Find where the given text appears and provide that cell's center as [X, Y] coordinate. 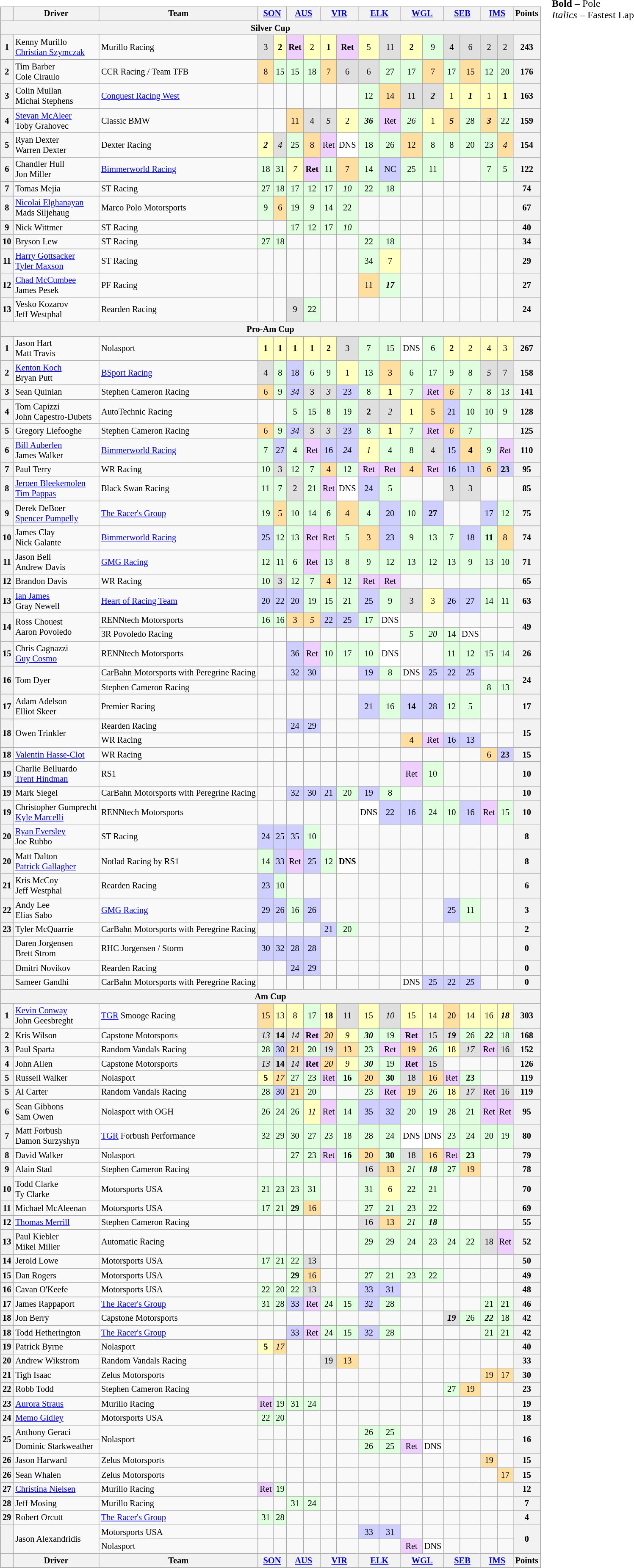
Chris Cagnazzi Guy Cosmo [56, 654]
Dexter Racing [178, 145]
Bill Auberlen James Walker [56, 450]
Jason Hart Matt Travis [56, 348]
Ryan Dexter Warren Dexter [56, 145]
65 [527, 581]
Dmitri Novikov [56, 968]
Notlad Racing by RS1 [178, 861]
NC [390, 169]
Jason Bell Andrew Davis [56, 562]
BSport Racing [178, 373]
158 [527, 373]
Todd Clarke Ty Clarke [56, 1189]
Kevin Conway John Geesbreght [56, 1016]
Pro-Am Cup [270, 329]
67 [527, 208]
Cavan O'Keefe [56, 1290]
Bryson Lew [56, 242]
Kenton Koch Bryan Putt [56, 373]
Matt Forbush Damon Surzyshyn [56, 1136]
48 [527, 1290]
James Rappaport [56, 1304]
Jerold Lowe [56, 1261]
Memo Gidley [56, 1418]
TGR Forbush Performance [178, 1136]
Paul Sparta [56, 1050]
RHC Jorgensen / Storm [178, 949]
Jason Alexandridis [56, 1539]
Tom Dyer [56, 680]
243 [527, 47]
TGR Smooge Racing [178, 1016]
Jeff Mosing [56, 1504]
Al Carter [56, 1092]
Am Cup [270, 997]
Russell Walker [56, 1078]
James Clay Nick Galante [56, 538]
Valentin Hasse-Clot [56, 755]
Premier Racing [178, 707]
Alain Stad [56, 1170]
267 [527, 348]
125 [527, 431]
Dominic Starkweather [56, 1446]
Owen Trinkler [56, 733]
63 [527, 601]
Tim Barber Cole Ciraulo [56, 72]
Mark Siegel [56, 793]
Black Swan Racing [178, 489]
Christina Nielsen [56, 1489]
Andy Lee Elias Sabo [56, 910]
303 [527, 1016]
Jason Harward [56, 1461]
50 [527, 1261]
79 [527, 1156]
Paul Terry [56, 470]
46 [527, 1304]
168 [527, 1035]
69 [527, 1208]
80 [527, 1136]
Colin Mullan Michai Stephens [56, 96]
Conquest Racing West [178, 96]
Sean Quinlan [56, 392]
Jeroen Bleekemolen Tim Pappas [56, 489]
Matt Dalton Patrick Gallagher [56, 861]
Stevan McAleer Toby Grahovec [56, 121]
Patrick Byrne [56, 1347]
Thomas Merrill [56, 1222]
159 [527, 121]
Sean Gibbons Sam Owen [56, 1112]
RS1 [178, 774]
Todd Hetherington [56, 1333]
Marco Polo Motorsports [178, 208]
Michael McAleenan [56, 1208]
CCR Racing / Team TFB [178, 72]
110 [527, 450]
Heart of Racing Team [178, 601]
75 [527, 513]
Robb Todd [56, 1390]
Aurora Straus [56, 1404]
AutoTechnic Racing [178, 412]
52 [527, 1242]
Nolasport with OGH [178, 1112]
Harry Gottsacker Tyler Maxson [56, 261]
Derek DeBoer Spencer Pumpelly [56, 513]
Sameer Gandhi [56, 982]
Tom Capizzi John Capestro-Dubets [56, 412]
PF Racing [178, 285]
Nick Wittmer [56, 227]
85 [527, 489]
Vesko Kozarov Jeff Westphal [56, 310]
141 [527, 392]
Paul Kiebler Mikel Miller [56, 1242]
Sean Whalen [56, 1475]
Anthony Geraci [56, 1432]
David Walker [56, 1156]
Kris McCoy Jeff Westphal [56, 886]
Ryan Eversley Joe Rubbo [56, 837]
176 [527, 72]
Gregory Liefooghe [56, 431]
Nicolai Elghanayan Mads Siljehaug [56, 208]
122 [527, 169]
154 [527, 145]
70 [527, 1189]
Dan Rogers [56, 1275]
Adam Adelson Elliot Skeer [56, 707]
Christopher Gumprecht Kyle Marcelli [56, 813]
Daren Jorgensen Brett Strom [56, 949]
Tigh Isaac [56, 1375]
Chandler Hull Jon Miller [56, 169]
Ross Chouest Aaron Povoledo [56, 628]
Silver Cup [270, 28]
Robert Orcutt [56, 1518]
3R Povoledo Racing [178, 634]
78 [527, 1170]
Tyler McQuarrie [56, 929]
152 [527, 1050]
71 [527, 562]
Classic BMW [178, 121]
Ian James Gray Newell [56, 601]
Automatic Racing [178, 1242]
Jon Berry [56, 1318]
126 [527, 1064]
Andrew Wikstrom [56, 1361]
Tomas Mejia [56, 189]
Kris Wilson [56, 1035]
163 [527, 96]
128 [527, 412]
Chad McCumbee James Pesek [56, 285]
John Allen [56, 1064]
55 [527, 1222]
Charlie Belluardo Trent Hindman [56, 774]
Brandon Davis [56, 581]
Kenny Murillo Christian Szymczak [56, 47]
